Pinpoint the cell where the given text exists, returning its (X, Y) midpoint coordinate. 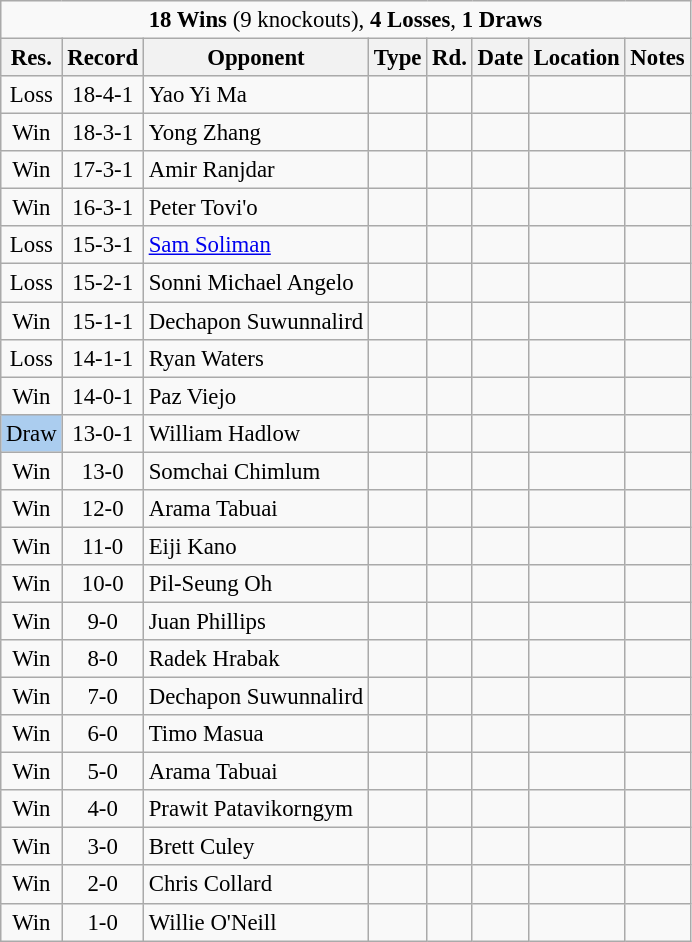
5-0 (102, 772)
Ryan Waters (256, 358)
William Hadlow (256, 433)
Paz Viejo (256, 396)
Brett Culey (256, 847)
Draw (32, 433)
Prawit Patavikorngym (256, 809)
4-0 (102, 809)
13-0-1 (102, 433)
10-0 (102, 584)
12-0 (102, 509)
17-3-1 (102, 170)
Sonni Michael Angelo (256, 283)
14-1-1 (102, 358)
Timo Masua (256, 734)
1-0 (102, 922)
3-0 (102, 847)
Juan Phillips (256, 621)
Pil-Seung Oh (256, 584)
Date (500, 58)
2-0 (102, 885)
8-0 (102, 659)
Sam Soliman (256, 245)
Amir Ranjdar (256, 170)
15-3-1 (102, 245)
13-0 (102, 471)
Eiji Kano (256, 546)
15-2-1 (102, 283)
Res. (32, 58)
18-4-1 (102, 95)
Radek Hrabak (256, 659)
15-1-1 (102, 321)
Location (576, 58)
Yao Yi Ma (256, 95)
Somchai Chimlum (256, 471)
18-3-1 (102, 133)
Notes (658, 58)
Type (397, 58)
16-3-1 (102, 208)
Opponent (256, 58)
Chris Collard (256, 885)
11-0 (102, 546)
Rd. (450, 58)
Record (102, 58)
Yong Zhang (256, 133)
18 Wins (9 knockouts), 4 Losses, 1 Draws (346, 20)
7-0 (102, 697)
6-0 (102, 734)
Peter Tovi'o (256, 208)
Willie O'Neill (256, 922)
9-0 (102, 621)
14-0-1 (102, 396)
